Find where the given text appears and provide that cell's center as (X, Y) coordinate. 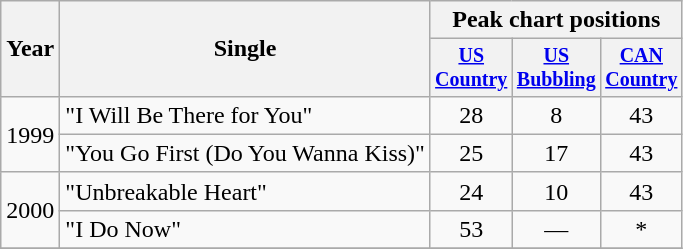
28 (471, 115)
Peak chart positions (556, 20)
Year (30, 49)
"You Go First (Do You Wanna Kiss)" (246, 153)
8 (556, 115)
Single (246, 49)
* (641, 229)
25 (471, 153)
"I Will Be There for You" (246, 115)
1999 (30, 134)
— (556, 229)
US Country (471, 68)
2000 (30, 210)
CAN Country (641, 68)
"Unbreakable Heart" (246, 191)
US Bubbling (556, 68)
"I Do Now" (246, 229)
17 (556, 153)
53 (471, 229)
10 (556, 191)
24 (471, 191)
